Scan for the cell matching the given text and deliver its [x, y] coordinate at center. 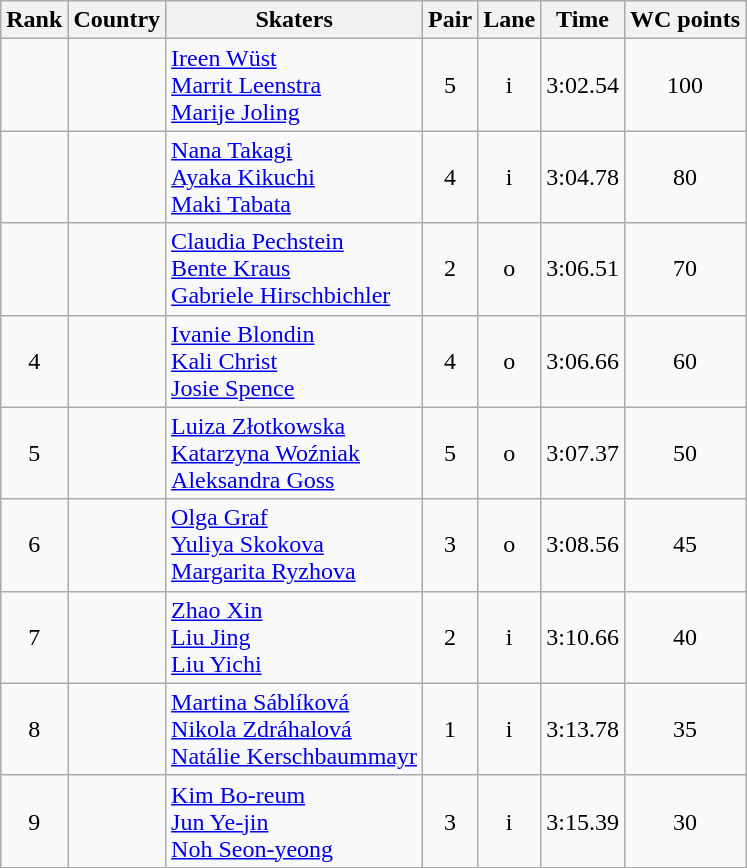
Country [117, 20]
Martina SáblíkováNikola ZdráhalováNatálie Kerschbaummayr [294, 729]
Zhao XinLiu JingLiu Yichi [294, 637]
Lane [510, 20]
45 [684, 545]
3:06.51 [583, 269]
Ireen WüstMarrit LeenstraMarije Joling [294, 85]
Kim Bo-reumJun Ye-jinNoh Seon-yeong [294, 821]
Pair [450, 20]
3:07.37 [583, 453]
6 [34, 545]
9 [34, 821]
3:06.66 [583, 361]
WC points [684, 20]
7 [34, 637]
80 [684, 177]
8 [34, 729]
Skaters [294, 20]
Nana TakagiAyaka KikuchiMaki Tabata [294, 177]
35 [684, 729]
60 [684, 361]
40 [684, 637]
Ivanie BlondinKali ChristJosie Spence [294, 361]
Time [583, 20]
50 [684, 453]
3:13.78 [583, 729]
1 [450, 729]
3:02.54 [583, 85]
Luiza ZłotkowskaKatarzyna WoźniakAleksandra Goss [294, 453]
3:15.39 [583, 821]
3:10.66 [583, 637]
3:04.78 [583, 177]
Rank [34, 20]
100 [684, 85]
Claudia PechsteinBente KrausGabriele Hirschbichler [294, 269]
30 [684, 821]
Olga GrafYuliya SkokovaMargarita Ryzhova [294, 545]
3:08.56 [583, 545]
70 [684, 269]
